Capture the cell that displays the provided text and extract its (x, y) central coordinate. 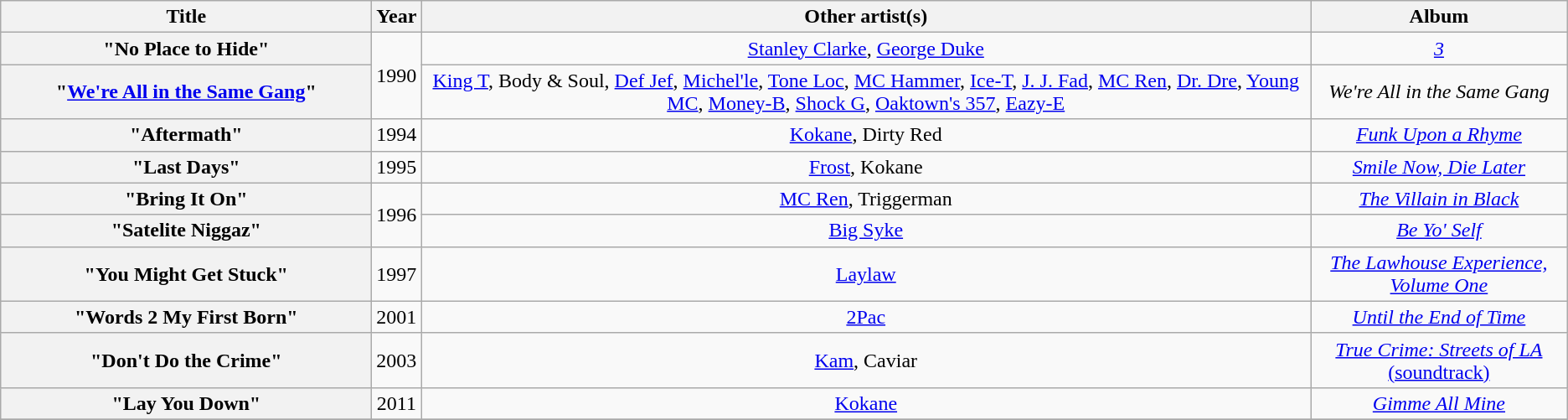
Gimme All Mine (1439, 403)
"Lay You Down" (186, 403)
2001 (397, 317)
"No Place to Hide" (186, 49)
2Pac (866, 317)
We're All in the Same Gang (1439, 92)
Year (397, 17)
The Lawhouse Experience, Volume One (1439, 273)
"Satelite Niggaz" (186, 231)
1996 (397, 215)
"Aftermath" (186, 135)
"Last Days" (186, 167)
"Don't Do the Crime" (186, 360)
Funk Upon a Rhyme (1439, 135)
Kokane (866, 403)
King T, Body & Soul, Def Jef, Michel'le, Tone Loc, MC Hammer, Ice-T, J. J. Fad, MC Ren, Dr. Dre, Young MC, Money-B, Shock G, Oaktown's 357, Eazy-E (866, 92)
Other artist(s) (866, 17)
Laylaw (866, 273)
MC Ren, Triggerman (866, 199)
Smile Now, Die Later (1439, 167)
"Words 2 My First Born" (186, 317)
True Crime: Streets of LA (soundtrack) (1439, 360)
Big Syke (866, 231)
"Bring It On" (186, 199)
Kokane, Dirty Red (866, 135)
Frost, Kokane (866, 167)
1994 (397, 135)
Until the End of Time (1439, 317)
Stanley Clarke, George Duke (866, 49)
1997 (397, 273)
2003 (397, 360)
Title (186, 17)
Kam, Caviar (866, 360)
"You Might Get Stuck" (186, 273)
"We're All in the Same Gang" (186, 92)
Be Yo' Self (1439, 231)
1995 (397, 167)
1990 (397, 75)
Album (1439, 17)
3 (1439, 49)
2011 (397, 403)
The Villain in Black (1439, 199)
